Capture the cell that displays the provided text and extract its (X, Y) central coordinate. 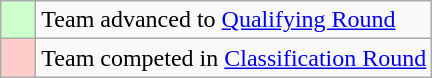
Team competed in Classification Round (234, 58)
Team advanced to Qualifying Round (234, 20)
